Determine the [x, y] coordinate at the center of the cell enclosing the given text.  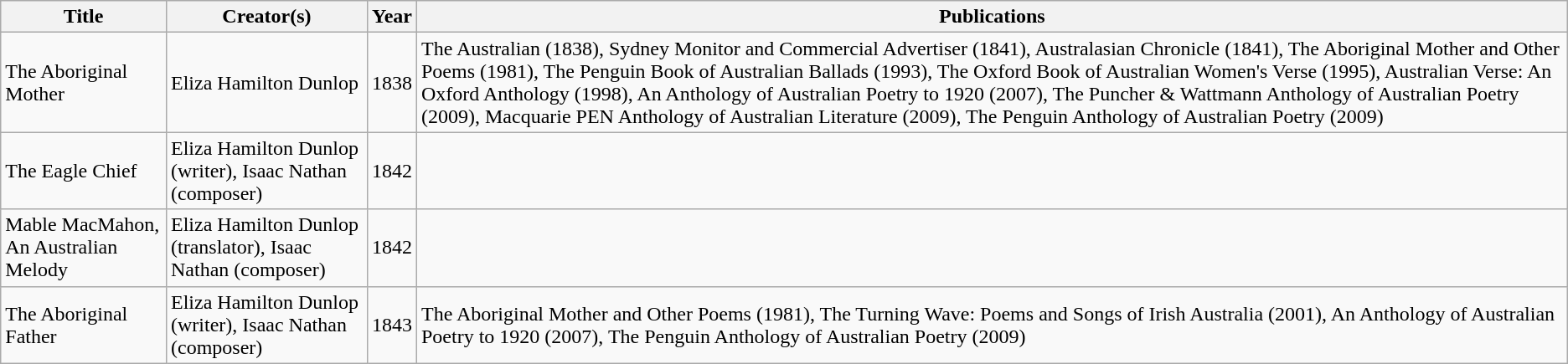
The Aboriginal Mother [84, 82]
Year [392, 17]
Eliza Hamilton Dunlop [266, 82]
Creator(s) [266, 17]
1843 [392, 325]
The Eagle Chief [84, 171]
Eliza Hamilton Dunlop (translator), Isaac Nathan (composer) [266, 248]
The Aboriginal Father [84, 325]
Title [84, 17]
1838 [392, 82]
Mable MacMahon, An Australian Melody [84, 248]
Publications [992, 17]
